Search for the cell housing the specified text and yield its [x, y] center coordinate. 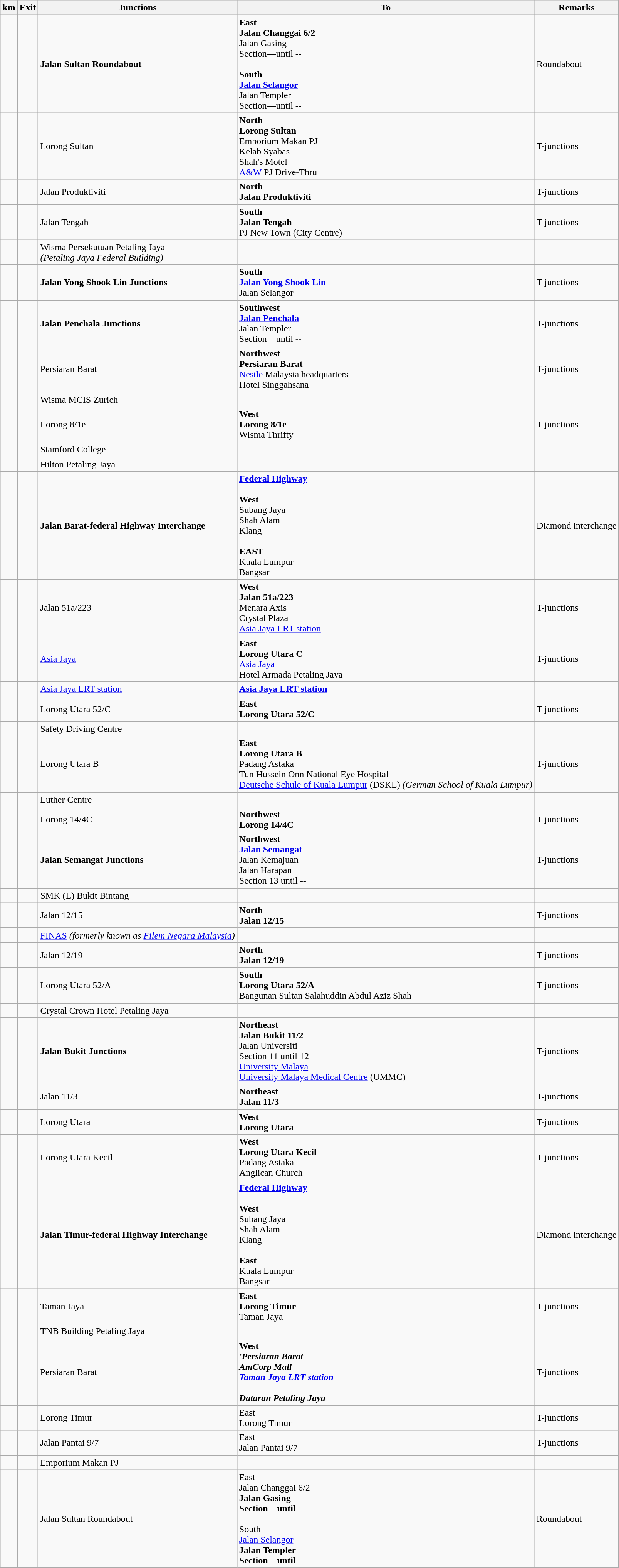
Hilton Petaling Jaya [138, 464]
SouthwestJalan PenchalaJalan TemplerSection—until -- [386, 323]
EastLorong Utara BPadang AstakaTun Hussein Onn National Eye Hospital Deutsche Schule of Kuala Lumpur (DSKL) (German School of Kuala Lumpur) [386, 764]
Lorong Utara 52/A [138, 985]
Remarks [577, 8]
NorthJalan 12/19 [386, 955]
EastLorong Timur [386, 1417]
Asia Jaya [138, 659]
Jalan Yong Shook Lin Junctions [138, 283]
Taman Jaya [138, 1306]
SouthJalan TengahPJ New Town (City Centre) [386, 222]
WestLorong Utara [386, 1122]
NortheastJalan Bukit 11/2Jalan UniversitiSection 11 until 12University Malaya University Malaya Medical Centre (UMMC) [386, 1051]
West'Persiaran BaratAmCorp Mall Taman Jaya LRT stationDataran Petaling Jaya [386, 1372]
NorthwestPersiaran BaratNestle Malaysia headquartersHotel Singgahsana [386, 369]
NorthJalan Produktiviti [386, 192]
SMK (L) Bukit Bintang [138, 895]
Junctions [138, 8]
NortheastJalan 11/3 [386, 1097]
WestJalan 51a/223Menara AxisCrystal Plaza Asia Jaya LRT station [386, 608]
Jalan Semangat Junctions [138, 860]
Emporium Makan PJ [138, 1463]
Lorong Timur [138, 1417]
EastLorong Utara CAsia JayaHotel Armada Petaling Jaya [386, 659]
Wisma MCIS Zurich [138, 399]
Jalan 12/15 [138, 915]
Lorong 14/4C [138, 819]
NorthJalan 12/15 [386, 915]
NorthwestJalan SemangatJalan KemajuanJalan HarapanSection 13 until -- [386, 860]
SouthJalan Yong Shook LinJalan Selangor [386, 283]
WestLorong 8/1eWisma Thrifty [386, 424]
Wisma Persekutuan Petaling Jaya(Petaling Jaya Federal Building) [138, 253]
Jalan Barat-federal Highway Interchange [138, 526]
Federal HighwayWestSubang JayaShah AlamKlangEASTKuala LumpurBangsar [386, 526]
SouthLorong Utara 52/ABangunan Sultan Salahuddin Abdul Aziz Shah [386, 985]
Lorong Utara B [138, 764]
Lorong Utara [138, 1122]
Federal HighwayWestSubang JayaShah AlamKlangEastKuala LumpurBangsar [386, 1234]
Lorong Utara Kecil [138, 1157]
Lorong 8/1e [138, 424]
Jalan Bukit Junctions [138, 1051]
TNB Building Petaling Jaya [138, 1331]
Luther Centre [138, 800]
Lorong Utara 52/C [138, 709]
Jalan 51a/223 [138, 608]
EastLorong TimurTaman Jaya [386, 1306]
km [9, 8]
Jalan Produktiviti [138, 192]
Exit [28, 8]
NorthwestLorong 14/4C [386, 819]
Jalan Penchala Junctions [138, 323]
Stamford College [138, 449]
Jalan Timur-federal Highway Interchange [138, 1234]
Jalan Pantai 9/7 [138, 1443]
Jalan 11/3 [138, 1097]
To [386, 8]
Lorong Sultan [138, 146]
NorthLorong SultanEmporium Makan PJKelab SyabasShah's MotelA&W PJ Drive-Thru [386, 146]
EastLorong Utara 52/C [386, 709]
WestLorong Utara KecilPadang AstakaAnglican Church [386, 1157]
EastJalan Pantai 9/7 [386, 1443]
FINAS (formerly known as Filem Negara Malaysia) [138, 935]
Crystal Crown Hotel Petaling Jaya [138, 1011]
Jalan 12/19 [138, 955]
Jalan Tengah [138, 222]
Safety Driving Centre [138, 729]
